Detect which cell encompasses the target text, then output its (x, y) center coordinate. 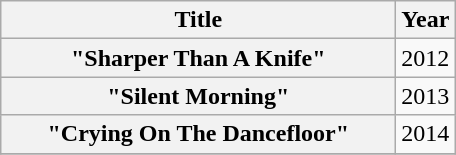
"Crying On The Dancefloor" (198, 134)
Title (198, 20)
Year (426, 20)
"Sharper Than A Knife" (198, 58)
"Silent Morning" (198, 96)
2012 (426, 58)
2013 (426, 96)
2014 (426, 134)
